Find where the given text appears and provide that cell's center as (x, y) coordinate. 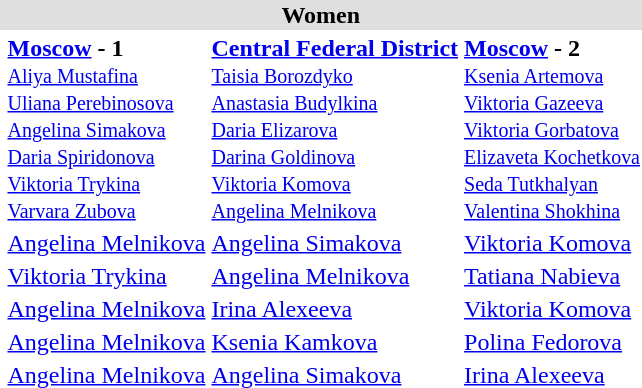
Women (321, 15)
Viktoria Trykina (106, 276)
Polina Fedorova (552, 342)
Ksenia Kamkova (335, 342)
Tatiana Nabieva (552, 276)
Irina Alexeeva (335, 309)
Moscow - 1Aliya MustafinaUliana PerebinosovaAngelina SimakovaDaria SpiridonovaViktoria TrykinaVarvara Zubova (106, 129)
Angelina Simakova (335, 243)
Moscow - 2Ksenia ArtemovaViktoria GazeevaViktoria GorbatovaElizaveta KochetkovaSeda TutkhalyanValentina Shokhina (552, 129)
Central Federal DistrictTaisia BorozdykoAnastasia BudylkinaDaria ElizarovaDarina GoldinovaViktoria KomovaAngelina Melnikova (335, 129)
